Search for the cell housing the specified text and yield its (x, y) center coordinate. 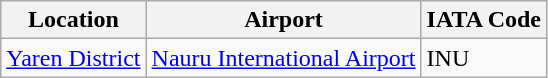
Location (74, 20)
Nauru International Airport (284, 58)
Yaren District (74, 58)
INU (484, 58)
IATA Code (484, 20)
Airport (284, 20)
